Return the (x, y) coordinate for the center point of the cell that contains the specified text.  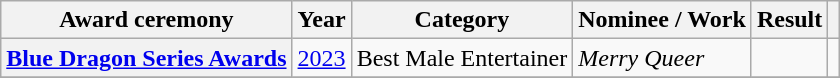
Result (789, 20)
Nominee / Work (662, 20)
Blue Dragon Series Awards (146, 58)
2023 (322, 58)
Merry Queer (662, 58)
Year (322, 20)
Category (462, 20)
Best Male Entertainer (462, 58)
Award ceremony (146, 20)
